Output the (x, y) coordinate of the center of the cell containing the given text.  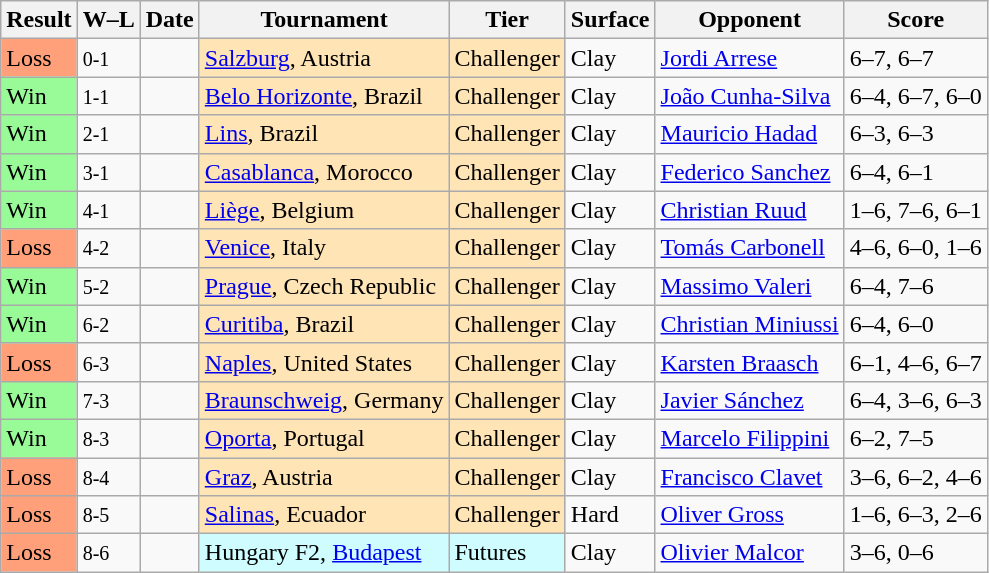
4–6, 6–0, 1–6 (916, 248)
Braunschweig, Germany (324, 400)
Venice, Italy (324, 248)
5-2 (108, 286)
Tier (507, 20)
2-1 (108, 134)
1–6, 6–3, 2–6 (916, 515)
8-6 (108, 553)
Oliver Gross (750, 515)
Futures (507, 553)
8-3 (108, 438)
6-3 (108, 362)
Result (39, 20)
6–7, 6–7 (916, 58)
1–6, 7–6, 6–1 (916, 210)
6–4, 6–1 (916, 172)
Curitiba, Brazil (324, 324)
Olivier Malcor (750, 553)
6–3, 6–3 (916, 134)
6–4, 6–0 (916, 324)
6–4, 3–6, 6–3 (916, 400)
Opponent (750, 20)
W–L (108, 20)
1-1 (108, 96)
6–1, 4–6, 6–7 (916, 362)
Hard (610, 515)
Jordi Arrese (750, 58)
Hungary F2, Budapest (324, 553)
Surface (610, 20)
Belo Horizonte, Brazil (324, 96)
Massimo Valeri (750, 286)
8-4 (108, 477)
Liège, Belgium (324, 210)
Mauricio Hadad (750, 134)
4-2 (108, 248)
Graz, Austria (324, 477)
João Cunha-Silva (750, 96)
8-5 (108, 515)
3–6, 0–6 (916, 553)
Naples, United States (324, 362)
7-3 (108, 400)
6–4, 7–6 (916, 286)
Date (170, 20)
Marcelo Filippini (750, 438)
Salinas, Ecuador (324, 515)
6–4, 6–7, 6–0 (916, 96)
Tournament (324, 20)
Prague, Czech Republic (324, 286)
Tomás Carbonell (750, 248)
Casablanca, Morocco (324, 172)
6-2 (108, 324)
0-1 (108, 58)
Karsten Braasch (750, 362)
Javier Sánchez (750, 400)
3–6, 6–2, 4–6 (916, 477)
3-1 (108, 172)
4-1 (108, 210)
Salzburg, Austria (324, 58)
Oporta, Portugal (324, 438)
Christian Miniussi (750, 324)
Lins, Brazil (324, 134)
Francisco Clavet (750, 477)
Score (916, 20)
6–2, 7–5 (916, 438)
Christian Ruud (750, 210)
Federico Sanchez (750, 172)
